Determine the (X, Y) coordinate at the center of the cell enclosing the given text.  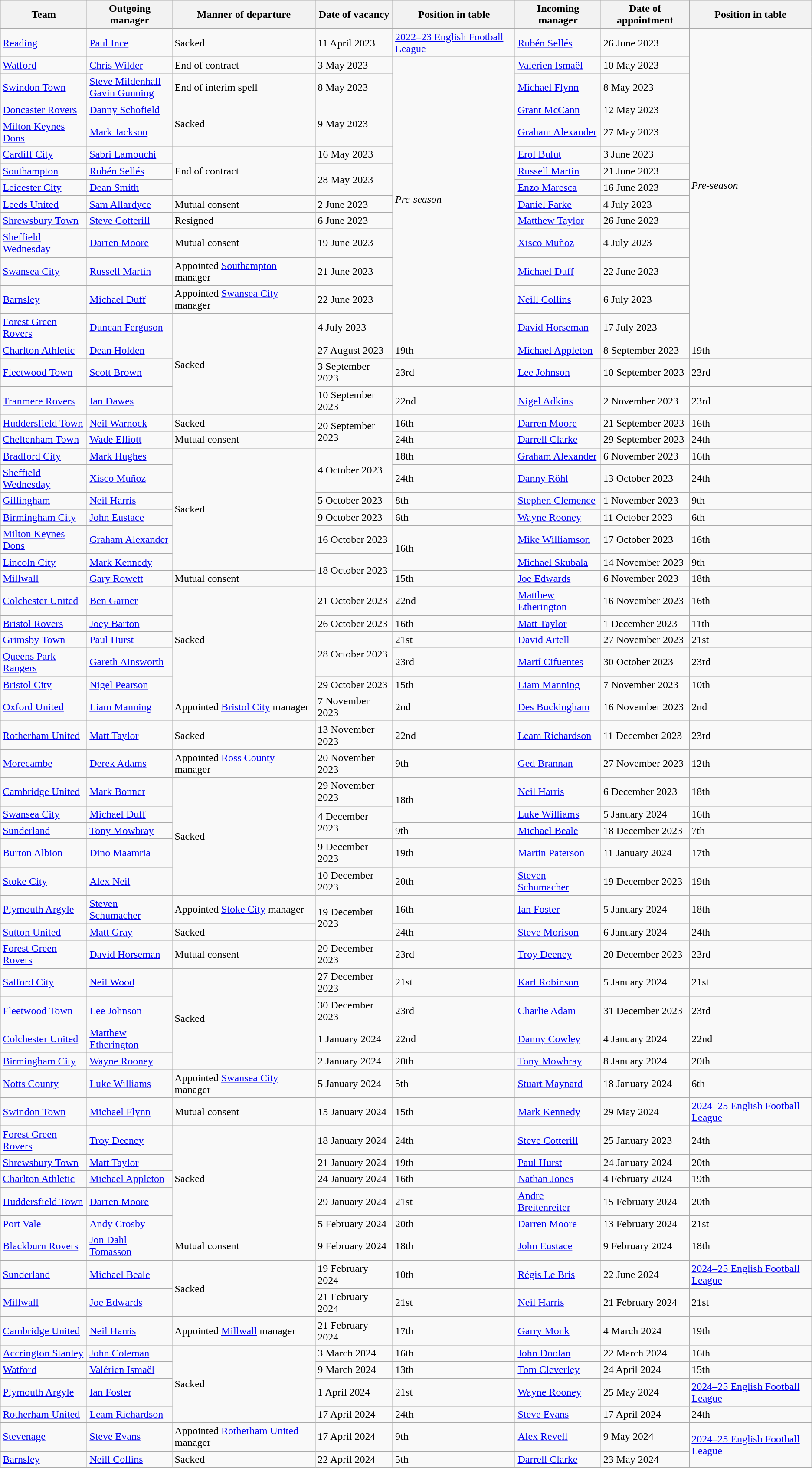
5 October 2023 (354, 501)
11 January 2024 (645, 853)
19 June 2023 (354, 243)
9 March 2024 (354, 1369)
13th (454, 1369)
11 April 2023 (354, 43)
7th (750, 831)
Appointed Stoke City manager (244, 910)
Matt Gray (130, 932)
29 January 2024 (354, 1201)
Port Vale (44, 1224)
Lincoln City (44, 562)
Sabri Lamouchi (130, 154)
Alex Neil (130, 881)
20 September 2023 (354, 431)
8th (454, 501)
9 May 2023 (354, 124)
Appointed Millwall manager (244, 1330)
Dean Holden (130, 350)
9 May 2024 (645, 1437)
Cheltenham Town (44, 440)
6 June 2023 (354, 220)
3 June 2023 (645, 154)
10 May 2023 (645, 65)
Nigel Adkins (558, 401)
Danny Cowley (558, 1039)
1 December 2023 (645, 624)
Tom Cleverley (558, 1369)
2 November 2023 (645, 401)
11th (750, 624)
Ged Brannan (558, 764)
Charlie Adam (558, 1010)
Dino Maamria (130, 853)
Derek Adams (130, 764)
Blackburn Rovers (44, 1246)
Steve Morison (558, 932)
16 October 2023 (354, 540)
4 March 2024 (645, 1330)
6 January 2024 (645, 932)
Danny Röhl (558, 478)
29 September 2023 (645, 440)
3 September 2023 (354, 372)
6 December 2023 (645, 791)
John Coleman (130, 1353)
15 February 2024 (645, 1201)
Matthew Taylor (558, 220)
21 October 2023 (354, 601)
30 December 2023 (354, 1010)
31 December 2023 (645, 1010)
Bristol Rovers (44, 624)
Mark Jackson (130, 132)
27 August 2023 (354, 350)
17 July 2023 (645, 328)
18 December 2023 (645, 831)
Michael Skubala (558, 562)
11 October 2023 (645, 517)
Reading (44, 43)
Notts County (44, 1084)
21 January 2024 (354, 1163)
Stuart Maynard (558, 1084)
27 May 2023 (645, 132)
Grant McCann (558, 110)
4 December 2023 (354, 822)
29 November 2023 (354, 791)
Tranmere Rovers (44, 401)
End of interim spell (244, 88)
4 October 2023 (354, 470)
Scott Brown (130, 372)
22 March 2024 (645, 1353)
Leicester City (44, 187)
Oxford United (44, 707)
22 April 2024 (354, 1459)
5 February 2024 (354, 1224)
Jon Dahl Tomasson (130, 1246)
13 November 2023 (354, 735)
28 October 2023 (354, 654)
Régis Le Bris (558, 1274)
Appointed Southampton manager (244, 271)
16 May 2023 (354, 154)
Neil Wood (130, 982)
Resigned (244, 220)
Sutton United (44, 932)
13 October 2023 (645, 478)
23 May 2024 (645, 1459)
Grimsby Town (44, 640)
Daniel Farke (558, 204)
Ben Garner (130, 601)
27 December 2023 (354, 982)
Gillingham (44, 501)
19 February 2024 (354, 1274)
Sam Allardyce (130, 204)
21 September 2023 (645, 423)
12 May 2023 (645, 110)
Nathan Jones (558, 1179)
Danny Schofield (130, 110)
Bristol City (44, 685)
Doncaster Rovers (44, 110)
29 May 2024 (645, 1112)
Appointed Bristol City manager (244, 707)
1 January 2024 (354, 1039)
Manner of departure (244, 15)
Martin Paterson (558, 853)
14 November 2023 (645, 562)
8 September 2023 (645, 350)
9 October 2023 (354, 517)
Dean Smith (130, 187)
Andy Crosby (130, 1224)
24 April 2024 (645, 1369)
22 June 2024 (645, 1274)
29 October 2023 (354, 685)
Incoming manager (558, 15)
16 June 2023 (645, 187)
4 February 2024 (645, 1179)
John Doolan (558, 1353)
10 December 2023 (354, 881)
17 October 2023 (645, 540)
3 May 2023 (354, 65)
Garry Monk (558, 1330)
28 May 2023 (354, 179)
Enzo Maresca (558, 187)
Mark Bonner (130, 791)
Morecambe (44, 764)
2 January 2024 (354, 1061)
6 July 2023 (645, 299)
Salford City (44, 982)
Mark Hughes (130, 456)
25 January 2023 (645, 1140)
Ian Dawes (130, 401)
Chris Wilder (130, 65)
Stoke City (44, 881)
Steve Mildenhall Gavin Gunning (130, 88)
Stevenage (44, 1437)
Stephen Clemence (558, 501)
12th (750, 764)
11 December 2023 (645, 735)
1 November 2023 (645, 501)
25 May 2024 (645, 1392)
1 April 2024 (354, 1392)
Gary Rowett (130, 578)
Date of appointment (645, 15)
18 October 2023 (354, 570)
Queens Park Rangers (44, 662)
Appointed Rotherham United manager (244, 1437)
13 February 2024 (645, 1224)
Duncan Ferguson (130, 328)
Mike Williamson (558, 540)
Nigel Pearson (130, 685)
Team (44, 15)
2022–23 English Football League (454, 43)
Appointed Ross County manager (244, 764)
15 January 2024 (354, 1112)
Bradford City (44, 456)
9 December 2023 (354, 853)
David Artell (558, 640)
Cardiff City (44, 154)
Leeds United (44, 204)
Andre Breitenreiter (558, 1201)
30 October 2023 (645, 662)
20 November 2023 (354, 764)
4 January 2024 (645, 1039)
8 January 2024 (645, 1061)
2 June 2023 (354, 204)
Paul Ince (130, 43)
Neil Warnock (130, 423)
Martí Cifuentes (558, 662)
Accrington Stanley (44, 1353)
Outgoing manager (130, 15)
Southampton (44, 171)
Joey Barton (130, 624)
Des Buckingham (558, 707)
3 March 2024 (354, 1353)
Gareth Ainsworth (130, 662)
26 October 2023 (354, 624)
Burton Albion (44, 853)
Erol Bulut (558, 154)
Alex Revell (558, 1437)
Date of vacancy (354, 15)
Karl Robinson (558, 982)
Wade Elliott (130, 440)
